Return the (x, y) coordinate for the center point of the cell that contains the specified text.  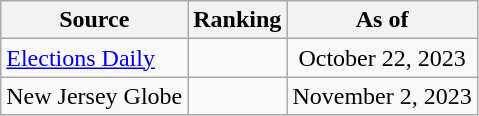
New Jersey Globe (94, 96)
November 2, 2023 (382, 96)
October 22, 2023 (382, 58)
As of (382, 20)
Elections Daily (94, 58)
Ranking (238, 20)
Source (94, 20)
